Detect which cell encompasses the target text, then output its [x, y] center coordinate. 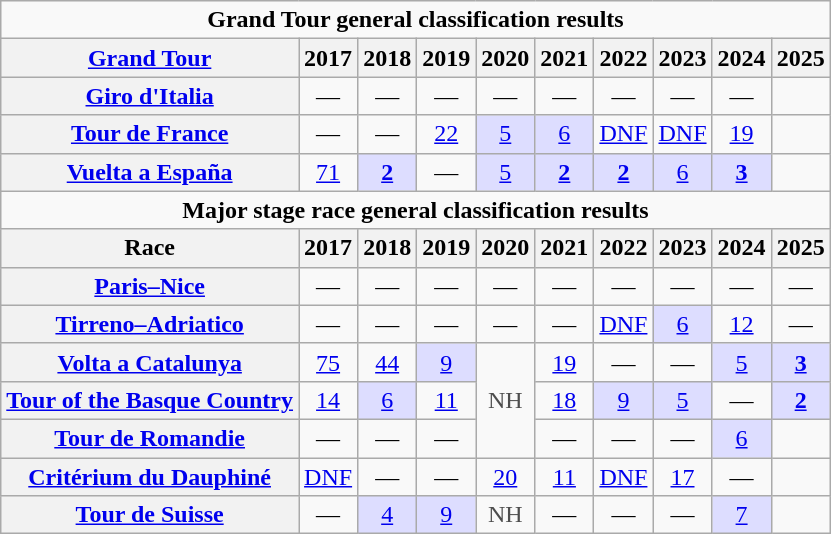
Tour de France [150, 134]
17 [682, 477]
Vuelta a España [150, 172]
7 [742, 515]
12 [742, 324]
Paris–Nice [150, 286]
Tour de Romandie [150, 438]
71 [328, 172]
14 [328, 400]
Tirreno–Adriatico [150, 324]
Giro d'Italia [150, 96]
Critérium du Dauphiné [150, 477]
Tour of the Basque Country [150, 400]
22 [446, 134]
Grand Tour general classification results [416, 20]
Tour de Suisse [150, 515]
Volta a Catalunya [150, 362]
44 [388, 362]
4 [388, 515]
Major stage race general classification results [416, 210]
Grand Tour [150, 58]
75 [328, 362]
18 [564, 400]
Race [150, 248]
20 [506, 477]
